For the text-containing cell, return its midpoint in (x, y) coordinate format. 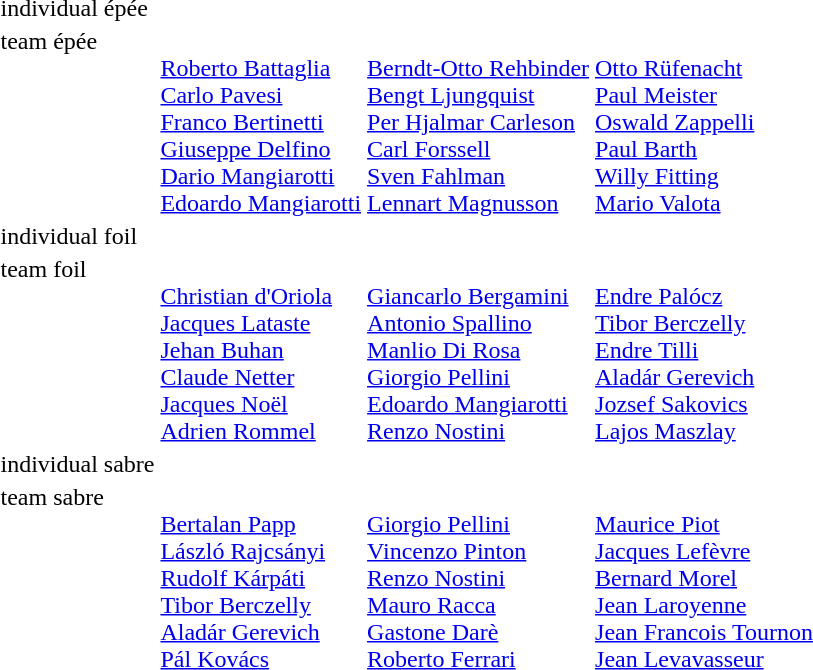
Berndt-Otto RehbinderBengt LjungquistPer Hjalmar CarlesonCarl ForssellSven FahlmanLennart Magnusson (478, 122)
Giancarlo BergaminiAntonio SpallinoManlio Di RosaGiorgio PelliniEdoardo MangiarottiRenzo Nostini (478, 350)
Roberto BattagliaCarlo PavesiFranco BertinettiGiuseppe DelfinoDario MangiarottiEdoardo Mangiarotti (261, 122)
Christian d'OriolaJacques LatasteJehan BuhanClaude NetterJacques NoëlAdrien Rommel (261, 350)
